Search for the cell housing the specified text and yield its [x, y] center coordinate. 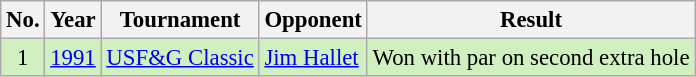
1991 [73, 58]
Jim Hallet [313, 58]
Result [531, 20]
1 [23, 58]
Year [73, 20]
Opponent [313, 20]
Won with par on second extra hole [531, 58]
Tournament [180, 20]
No. [23, 20]
USF&G Classic [180, 58]
